Detect which cell encompasses the target text, then output its [X, Y] center coordinate. 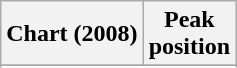
Chart (2008) [72, 34]
Peakposition [189, 34]
